Provide the (x, y) coordinate of the cell's center where the given text is located.  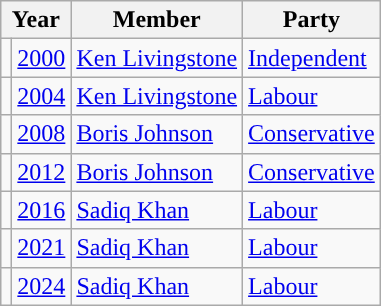
2004 (42, 96)
2008 (42, 134)
Year (36, 20)
Independent (312, 58)
Member (157, 20)
2024 (42, 286)
Party (312, 20)
2000 (42, 58)
2012 (42, 172)
2016 (42, 210)
2021 (42, 248)
